Provide the (x, y) coordinate of the cell's center where the given text is located.  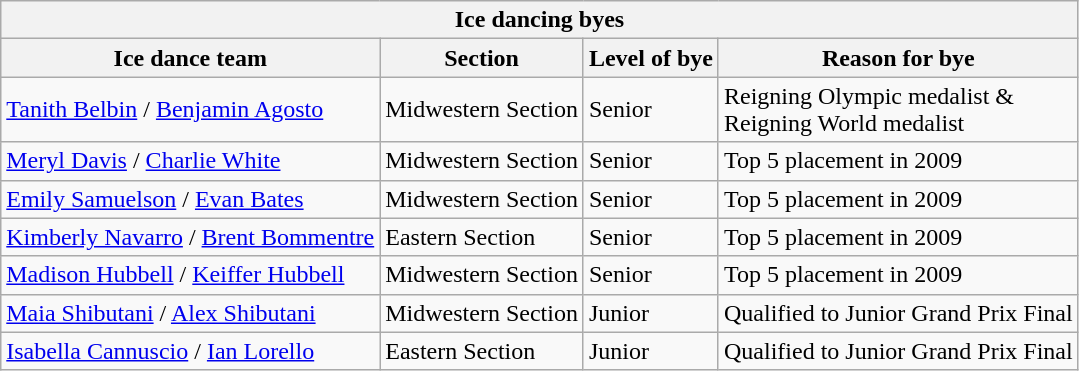
Ice dance team (190, 58)
Emily Samuelson / Evan Bates (190, 199)
Kimberly Navarro / Brent Bommentre (190, 237)
Ice dancing byes (540, 20)
Reason for bye (898, 58)
Level of bye (650, 58)
Reigning Olympic medalist & Reigning World medalist (898, 110)
Tanith Belbin / Benjamin Agosto (190, 110)
Isabella Cannuscio / Ian Lorello (190, 351)
Maia Shibutani / Alex Shibutani (190, 313)
Meryl Davis / Charlie White (190, 161)
Section (482, 58)
Madison Hubbell / Keiffer Hubbell (190, 275)
